Output the (X, Y) coordinate of the center of the cell containing the given text.  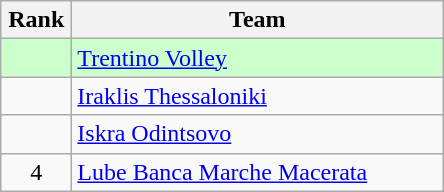
Team (258, 20)
Iskra Odintsovo (258, 134)
Trentino Volley (258, 58)
Rank (36, 20)
Iraklis Thessaloniki (258, 96)
4 (36, 172)
Lube Banca Marche Macerata (258, 172)
